Search for the cell housing the specified text and yield its [X, Y] center coordinate. 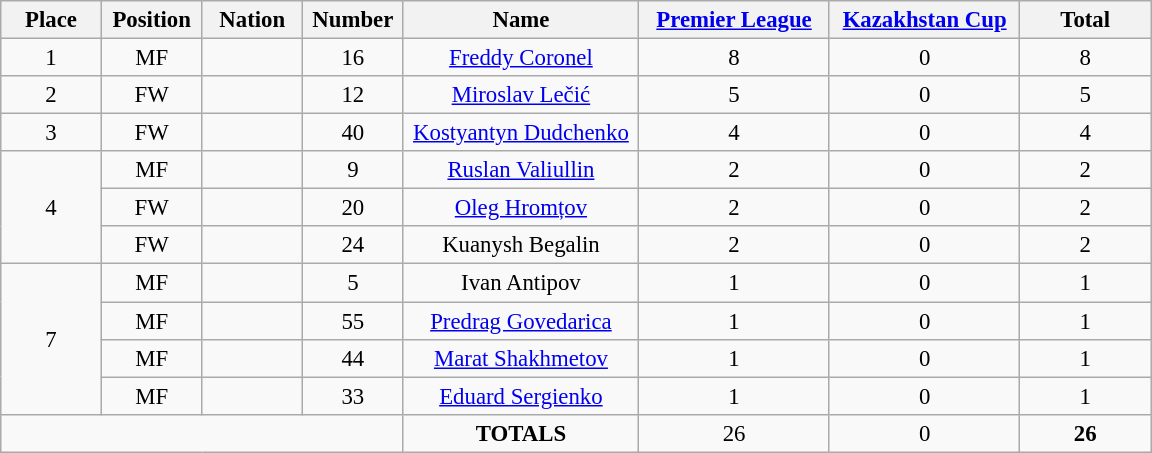
20 [354, 208]
Number [354, 20]
Kazakhstan Cup [924, 20]
Nation [252, 20]
Premier League [734, 20]
9 [354, 170]
Place [52, 20]
44 [354, 358]
Ivan Antipov [521, 283]
Name [521, 20]
3 [52, 133]
Freddy Coronel [521, 58]
7 [52, 339]
Kostyantyn Dudchenko [521, 133]
40 [354, 133]
12 [354, 95]
Miroslav Lečić [521, 95]
Eduard Sergienko [521, 396]
Ruslan Valiullin [521, 170]
33 [354, 396]
16 [354, 58]
Kuanysh Begalin [521, 245]
24 [354, 245]
TOTALS [521, 433]
Position [152, 20]
Oleg Hromțov [521, 208]
Total [1086, 20]
Predrag Govedarica [521, 321]
Marat Shakhmetov [521, 358]
55 [354, 321]
